Search for the cell housing the specified text and yield its (X, Y) center coordinate. 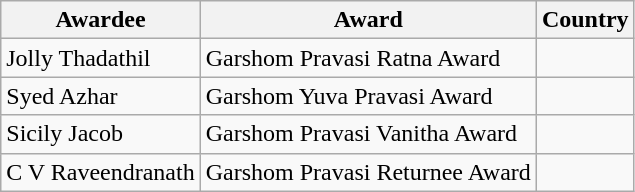
Garshom Pravasi Vanitha Award (368, 134)
Awardee (100, 20)
Country (585, 20)
Garshom Yuva Pravasi Award (368, 96)
Garshom Pravasi Returnee Award (368, 172)
C V Raveendranath (100, 172)
Jolly Thadathil (100, 58)
Syed Azhar (100, 96)
Sicily Jacob (100, 134)
Garshom Pravasi Ratna Award (368, 58)
Award (368, 20)
